Output the (x, y) coordinate of the center of the cell containing the given text.  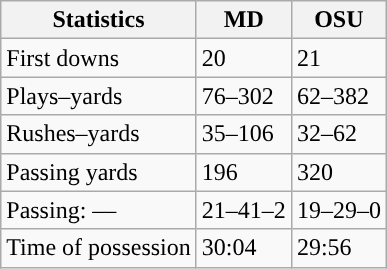
30:04 (244, 248)
320 (338, 172)
20 (244, 58)
Passing yards (99, 172)
Passing: –– (99, 210)
First downs (99, 58)
196 (244, 172)
Time of possession (99, 248)
21 (338, 58)
Plays–yards (99, 96)
19–29–0 (338, 210)
MD (244, 20)
32–62 (338, 134)
76–302 (244, 96)
62–382 (338, 96)
35–106 (244, 134)
OSU (338, 20)
Statistics (99, 20)
29:56 (338, 248)
Rushes–yards (99, 134)
21–41–2 (244, 210)
